Extract the [X, Y] coordinate from the center of the cell holding the provided text.  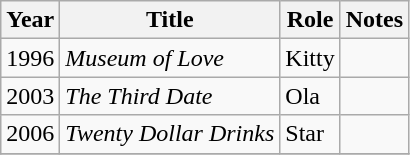
2006 [30, 134]
Role [310, 20]
The Third Date [170, 96]
Year [30, 20]
Notes [374, 20]
Museum of Love [170, 58]
Star [310, 134]
Title [170, 20]
1996 [30, 58]
Twenty Dollar Drinks [170, 134]
Ola [310, 96]
2003 [30, 96]
Kitty [310, 58]
